Provide the [X, Y] coordinate of the cell's center where the given text is located.  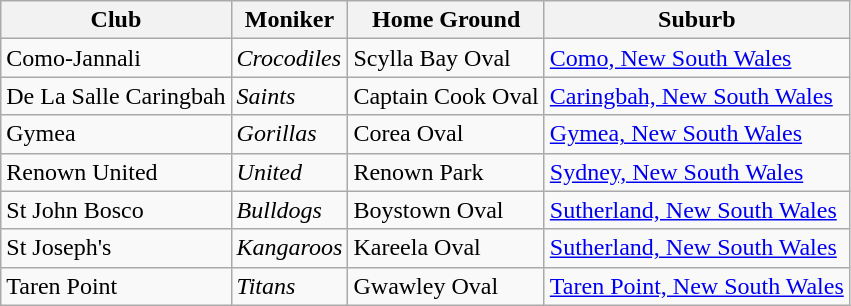
Renown United [116, 172]
Moniker [290, 20]
Crocodiles [290, 58]
Como-Jannali [116, 58]
United [290, 172]
De La Salle Caringbah [116, 96]
Como, New South Wales [696, 58]
Sydney, New South Wales [696, 172]
Kangaroos [290, 248]
Titans [290, 286]
Taren Point [116, 286]
Bulldogs [290, 210]
Boystown Oval [446, 210]
Renown Park [446, 172]
Captain Cook Oval [446, 96]
Suburb [696, 20]
Kareela Oval [446, 248]
Gymea [116, 134]
Caringbah, New South Wales [696, 96]
Gorillas [290, 134]
St John Bosco [116, 210]
Gwawley Oval [446, 286]
Home Ground [446, 20]
Scylla Bay Oval [446, 58]
Taren Point, New South Wales [696, 286]
Gymea, New South Wales [696, 134]
Corea Oval [446, 134]
St Joseph's [116, 248]
Club [116, 20]
Saints [290, 96]
